Pinpoint the cell where the given text exists, returning its [x, y] midpoint coordinate. 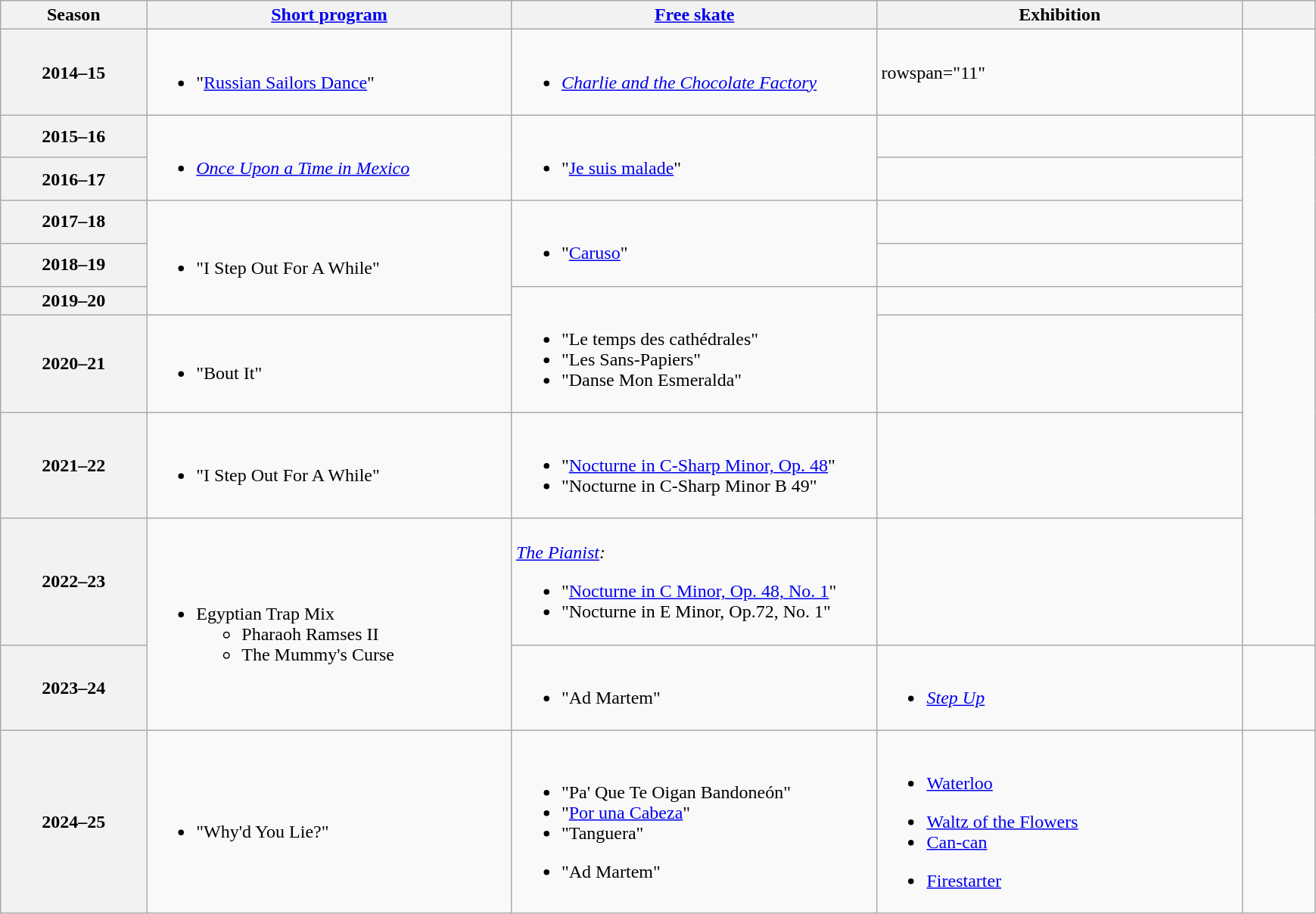
2020–21 [74, 363]
Egyptian Trap MixPharaoh Ramses IIThe Mummy's Curse [330, 624]
"Je suis malade" [695, 157]
"Ad Martem" [695, 687]
Exhibition [1059, 15]
2018–19 [74, 265]
Waterloo Waltz of the Flowers Can-can Firestarter [1059, 822]
2022–23 [74, 581]
Free skate [695, 15]
Charlie and the Chocolate Factory [695, 73]
"Le temps des cathédrales""Les Sans-Papiers""Danse Mon Esmeralda" [695, 350]
rowspan="11" [1059, 73]
Step Up [1059, 687]
"Why'd You Lie?" [330, 822]
2021–22 [74, 465]
"Russian Sailors Dance" [330, 73]
2023–24 [74, 687]
2014–15 [74, 73]
"Nocturne in C-Sharp Minor, Op. 48""Nocturne in C-Sharp Minor B 49" [695, 465]
2015–16 [74, 136]
Season [74, 15]
Once Upon a Time in Mexico [330, 157]
"Pa' Que Te Oigan Bandoneón""Por una Cabeza""Tanguera""Ad Martem" [695, 822]
2017–18 [74, 222]
2019–20 [74, 300]
2016–17 [74, 179]
"Bout It" [330, 363]
"Caruso" [695, 244]
2024–25 [74, 822]
The Pianist:"Nocturne in C Minor, Op. 48, No. 1""Nocturne in E Minor, Op.72, No. 1" [695, 581]
Short program [330, 15]
